For the text-containing cell, return its midpoint in [x, y] coordinate format. 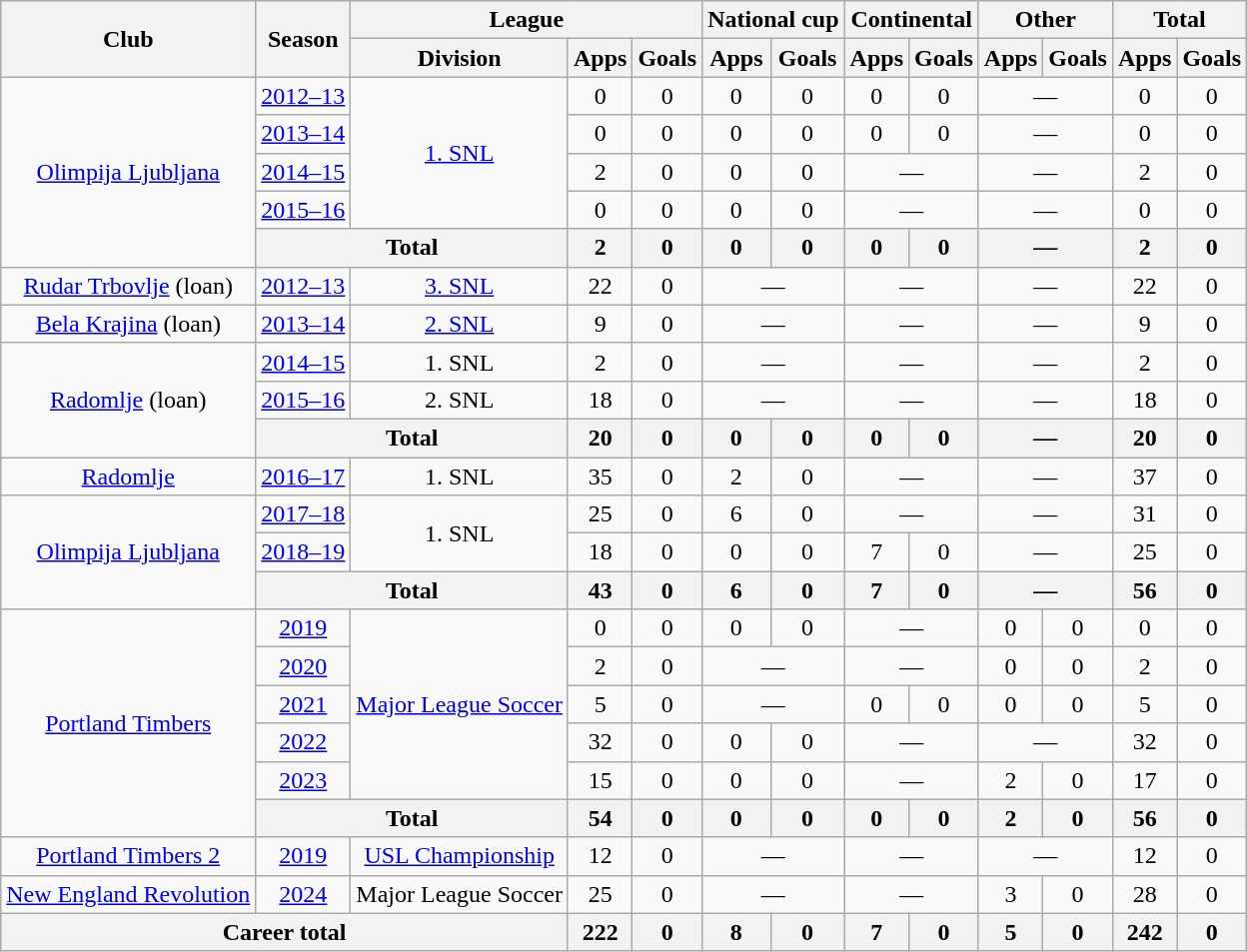
Portland Timbers 2 [128, 856]
Bela Krajina (loan) [128, 324]
League [527, 20]
Radomlje [128, 476]
28 [1144, 894]
2021 [304, 704]
Portland Timbers [128, 723]
37 [1144, 476]
222 [600, 932]
35 [600, 476]
Rudar Trbovlje (loan) [128, 286]
43 [600, 590]
2023 [304, 780]
USL Championship [460, 856]
New England Revolution [128, 894]
31 [1144, 514]
Radomlje (loan) [128, 400]
2024 [304, 894]
2022 [304, 742]
Club [128, 39]
242 [1144, 932]
Other [1045, 20]
National cup [773, 20]
2017–18 [304, 514]
3. SNL [460, 286]
2020 [304, 666]
Career total [285, 932]
3 [1010, 894]
17 [1144, 780]
15 [600, 780]
Continental [911, 20]
2016–17 [304, 476]
8 [736, 932]
2018–19 [304, 552]
54 [600, 818]
Division [460, 58]
Season [304, 39]
